Locate the cell with the specified text and output its (x, y) center coordinate. 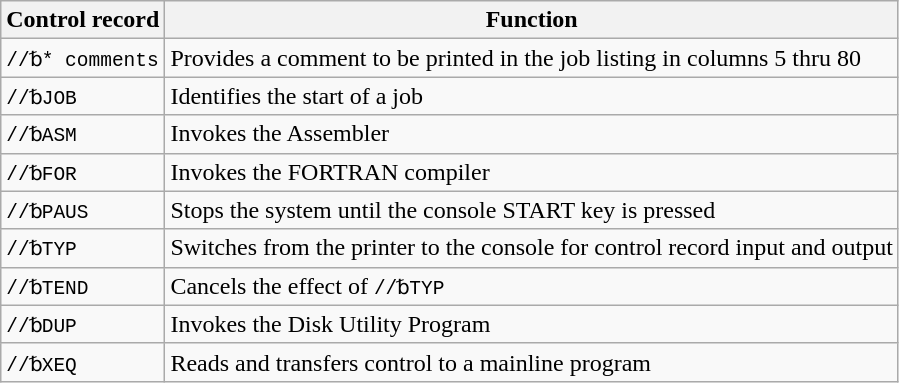
Switches from the printer to the console for control record input and output (532, 248)
//␢ASM (83, 134)
//␢DUP (83, 324)
//␢TEND (83, 286)
Invokes the Assembler (532, 134)
Control record (83, 20)
//␢TYP (83, 248)
Identifies the start of a job (532, 96)
Stops the system until the console START key is pressed (532, 210)
//␢* comments (83, 58)
Invokes the FORTRAN compiler (532, 172)
//␢FOR (83, 172)
Reads and transfers control to a mainline program (532, 362)
Function (532, 20)
Cancels the effect of //␢TYP (532, 286)
//␢JOB (83, 96)
//␢XEQ (83, 362)
//␢PAUS (83, 210)
Invokes the Disk Utility Program (532, 324)
Provides a comment to be printed in the job listing in columns 5 thru 80 (532, 58)
